Search for the cell housing the specified text and yield its [X, Y] center coordinate. 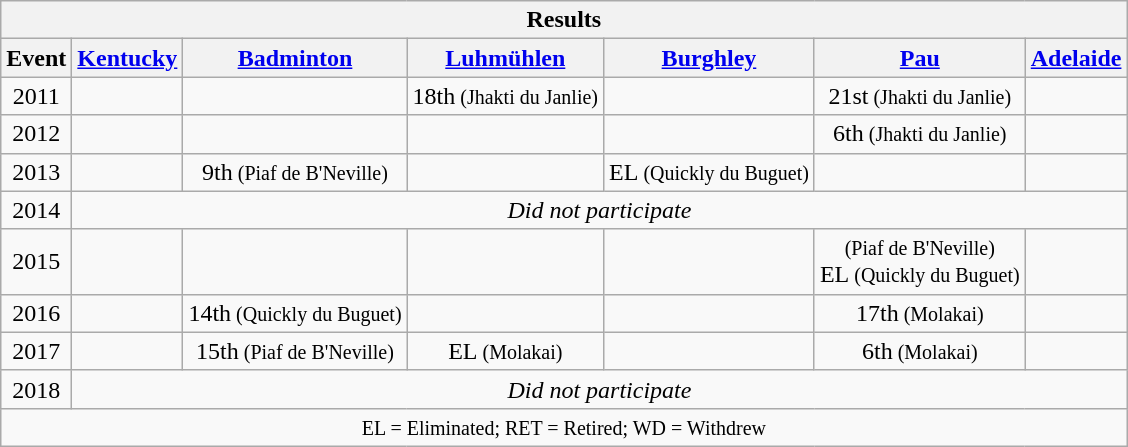
Adelaide [1076, 58]
2011 [36, 96]
2014 [36, 210]
2015 [36, 262]
2013 [36, 172]
EL = Eliminated; RET = Retired; WD = Withdrew [564, 427]
2012 [36, 134]
21st (Jhakti du Janlie) [920, 96]
14th (Quickly du Buguet) [295, 313]
17th (Molakai) [920, 313]
18th (Jhakti du Janlie) [505, 96]
Kentucky [128, 58]
Event [36, 58]
(Piaf de B'Neville)EL (Quickly du Buguet) [920, 262]
EL (Molakai) [505, 351]
15th (Piaf de B'Neville) [295, 351]
6th (Molakai) [920, 351]
Burghley [710, 58]
9th (Piaf de B'Neville) [295, 172]
6th (Jhakti du Janlie) [920, 134]
2018 [36, 389]
Badminton [295, 58]
Luhmühlen [505, 58]
2017 [36, 351]
EL (Quickly du Buguet) [710, 172]
2016 [36, 313]
Pau [920, 58]
Results [564, 20]
